Locate the cell with the specified text and output its [x, y] center coordinate. 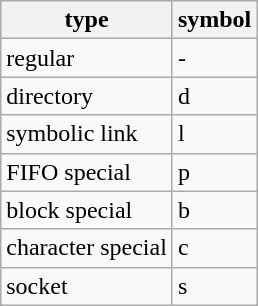
FIFO special [87, 172]
symbolic link [87, 134]
symbol [214, 20]
b [214, 210]
type [87, 20]
s [214, 286]
p [214, 172]
regular [87, 58]
directory [87, 96]
c [214, 248]
- [214, 58]
d [214, 96]
l [214, 134]
character special [87, 248]
socket [87, 286]
block special [87, 210]
